For the text-containing cell, return its midpoint in [X, Y] coordinate format. 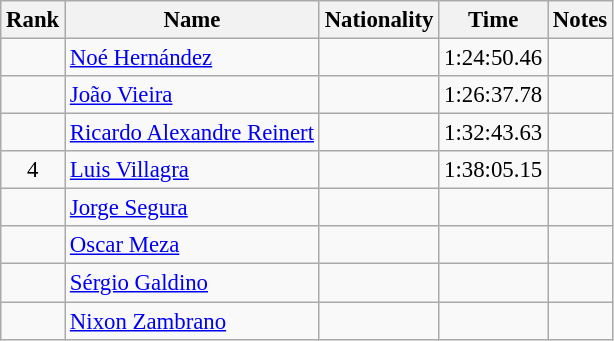
Name [192, 20]
Nationality [378, 20]
Oscar Meza [192, 245]
Notes [580, 20]
João Vieira [192, 95]
4 [33, 170]
Luis Villagra [192, 170]
Jorge Segura [192, 208]
Ricardo Alexandre Reinert [192, 133]
1:32:43.63 [494, 133]
Sérgio Galdino [192, 283]
1:38:05.15 [494, 170]
Noé Hernández [192, 58]
1:26:37.78 [494, 95]
Time [494, 20]
1:24:50.46 [494, 58]
Rank [33, 20]
Nixon Zambrano [192, 321]
